Locate the cell with the specified text and output its (X, Y) center coordinate. 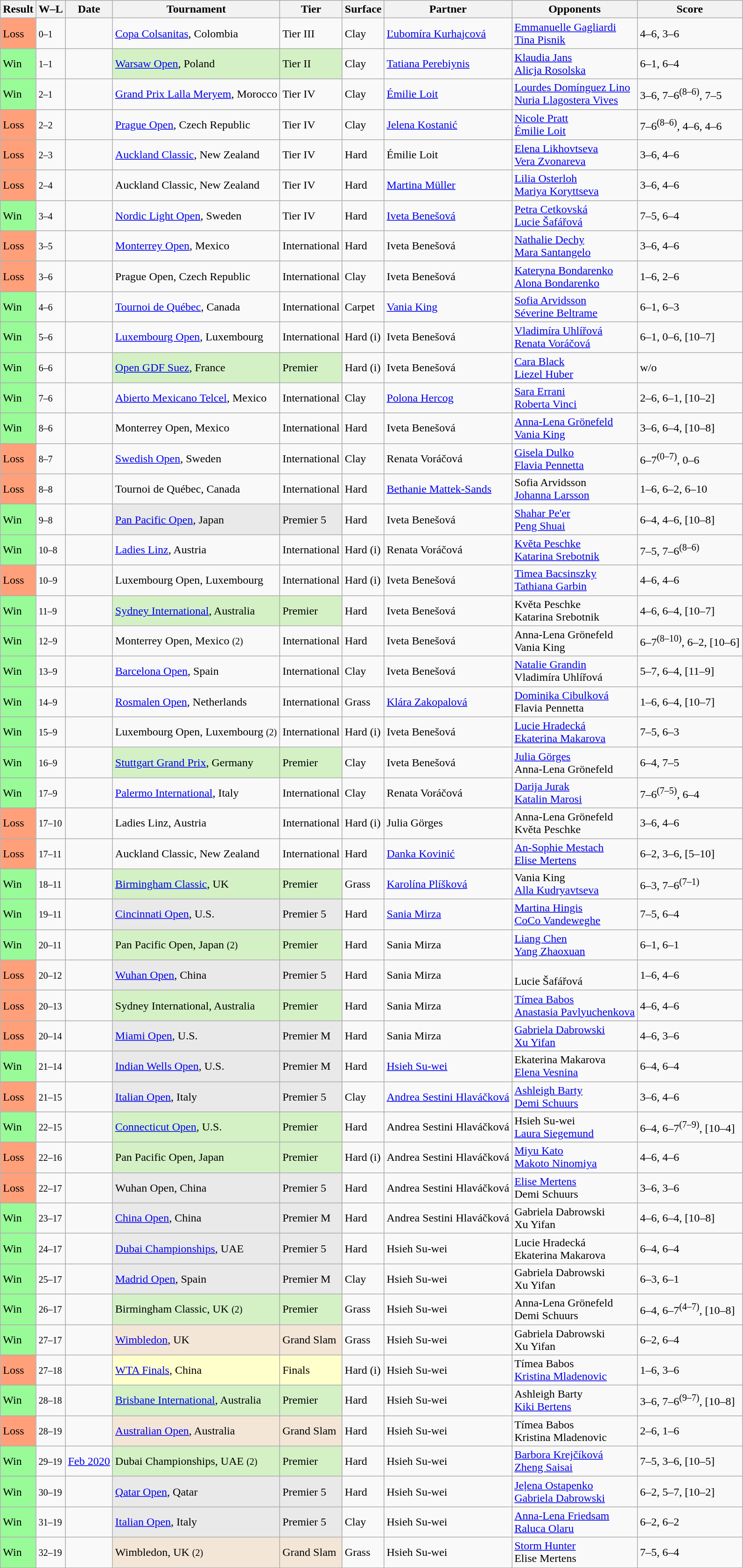
6–2, 6–4 (690, 1339)
Julia Görges (448, 823)
Miyu Kato Makoto Ninomiya (575, 1157)
0–1 (50, 34)
Birmingham Classic, UK (2) (196, 1309)
Partner (448, 9)
Lourdes Domínguez Lino Nuria Llagostera Vives (575, 94)
Vania King Alla Kudryavtseva (575, 884)
Date (89, 9)
Abierto Mexicano Telcel, Mexico (196, 398)
Timea Bacsinszky Tathiana Garbin (575, 580)
12–9 (50, 641)
Nathalie Dechy Mara Santangelo (575, 246)
Hsieh Su-wei Laura Siegemund (575, 1127)
Warsaw Open, Poland (196, 64)
Ashleigh Barty Demi Schuurs (575, 1096)
16–9 (50, 762)
7–5, 3–6, [10–5] (690, 1462)
17–9 (50, 793)
4–6, 6–4, [10–7] (690, 611)
Tier (311, 9)
Carpet (363, 306)
Dominika Cibulková Flavia Pennetta (575, 701)
Luxembourg Open, Luxembourg (2) (196, 732)
Natalie Grandin Vladimíra Uhlířová (575, 671)
Tímea Babos Anastasia Pavlyuchenkova (575, 1006)
6–7(8–10), 6–2, [10–6] (690, 641)
10–8 (50, 550)
Score (690, 9)
China Open, China (196, 1218)
3–6, 7–6(8–6), 7–5 (690, 94)
Birmingham Classic, UK (196, 884)
Tier II (311, 64)
Lucie Šafářová (575, 975)
5–7, 6–4, [11–9] (690, 671)
Vania King (448, 306)
Darija Jurak Katalin Marosi (575, 793)
6–1, 6–1 (690, 945)
Madrid Open, Spain (196, 1278)
8–6 (50, 429)
22–17 (50, 1188)
3–6, 3–6 (690, 1188)
3–6, 7–6(9–7), [10–8] (690, 1401)
6–7(0–7), 0–6 (690, 459)
19–11 (50, 914)
31–19 (50, 1522)
27–18 (50, 1370)
20–12 (50, 975)
Dubai Championships, UAE (196, 1249)
15–9 (50, 732)
Jeļena Ostapenko Gabriela Dabrowski (575, 1491)
Dubai Championships, UAE (2) (196, 1462)
6–3, 6–1 (690, 1278)
23–17 (50, 1218)
Anna-Lena Grönefeld Květa Peschke (575, 823)
6–2, 5–7, [10–2] (690, 1491)
2–2 (50, 124)
20–14 (50, 1036)
Tatiana Perebiynis (448, 64)
6–1, 6–4 (690, 64)
Result (18, 9)
Palermo International, Italy (196, 793)
Ľubomíra Kurhajcová (448, 34)
Sara Errani Roberta Vinci (575, 398)
27–17 (50, 1339)
17–10 (50, 823)
2–6, 1–6 (690, 1431)
24–17 (50, 1249)
Barcelona Open, Spain (196, 671)
Monterrey Open, Mexico (2) (196, 641)
Liang Chen Yang Zhaoxuan (575, 945)
W–L (50, 9)
Lilia Osterloh Mariya Koryttseva (575, 185)
30–19 (50, 1491)
Brisbane International, Australia (196, 1401)
Anna-Lena Friedsam Raluca Olaru (575, 1522)
6–1, 0–6, [10–7] (690, 337)
Polona Hercog (448, 398)
29–19 (50, 1462)
An-Sophie Mestach Elise Mertens (575, 854)
4–6, 6–4, [10–8] (690, 1218)
3–5 (50, 246)
3–6 (50, 276)
Julia Görges Anna-Lena Grönefeld (575, 762)
Opponents (575, 9)
Petra Cetkovská Lucie Šafářová (575, 216)
21–15 (50, 1096)
WTA Finals, China (196, 1370)
6–3, 7–6(7–1) (690, 884)
Elise Mertens Demi Schuurs (575, 1188)
Grand Prix Lalla Meryem, Morocco (196, 94)
Vladimíra Uhlířová Renata Voráčová (575, 337)
6–2, 6–2 (690, 1522)
6–4, 6–7(7–9), [10–4] (690, 1127)
20–11 (50, 945)
32–19 (50, 1552)
8–8 (50, 489)
28–18 (50, 1401)
2–1 (50, 94)
Martina Müller (448, 185)
Pan Pacific Open, Japan (2) (196, 945)
Jelena Kostanić (448, 124)
Nordic Light Open, Sweden (196, 216)
Elena Likhovtseva Vera Zvonareva (575, 155)
Emmanuelle Gagliardi Tina Pisnik (575, 34)
1–6, 3–6 (690, 1370)
Sofia Arvidsson Johanna Larsson (575, 489)
Swedish Open, Sweden (196, 459)
22–16 (50, 1157)
Kateryna Bondarenko Alona Bondarenko (575, 276)
13–9 (50, 671)
14–9 (50, 701)
20–13 (50, 1006)
1–6, 2–6 (690, 276)
18–11 (50, 884)
Miami Open, U.S. (196, 1036)
Tournament (196, 9)
22–15 (50, 1127)
10–9 (50, 580)
3–6, 6–4, [10–8] (690, 429)
21–14 (50, 1067)
3–4 (50, 216)
1–6, 4–6 (690, 975)
6–4, 6–7(4–7), [10–8] (690, 1309)
6–1, 6–3 (690, 306)
Wimbledon, UK (196, 1339)
7–5, 6–3 (690, 732)
11–9 (50, 611)
Rosmalen Open, Netherlands (196, 701)
7–6(7–5), 6–4 (690, 793)
Anna-Lena Grönefeld Demi Schuurs (575, 1309)
6–4, 7–5 (690, 762)
7–6 (50, 398)
6–2, 3–6, [5–10] (690, 854)
7–6(8–6), 4–6, 4–6 (690, 124)
Nicole Pratt Émilie Loit (575, 124)
9–8 (50, 519)
Australian Open, Australia (196, 1431)
28–19 (50, 1431)
Danka Kovinić (448, 854)
1–6, 6–4, [10–7] (690, 701)
2–3 (50, 155)
Cincinnati Open, U.S. (196, 914)
Klaudia Jans Alicja Rosolska (575, 64)
Gisela Dulko Flavia Pennetta (575, 459)
Shahar Pe'er Peng Shuai (575, 519)
Ashleigh Barty Kiki Bertens (575, 1401)
Open GDF Suez, France (196, 367)
6–4, 4–6, [10–8] (690, 519)
Copa Colsanitas, Colombia (196, 34)
17–11 (50, 854)
Finals (311, 1370)
Stuttgart Grand Prix, Germany (196, 762)
2–4 (50, 185)
5–6 (50, 337)
Storm Hunter Elise Mertens (575, 1552)
w/o (690, 367)
Wimbledon, UK (2) (196, 1552)
2–6, 6–1, [10–2] (690, 398)
Karolína Plíšková (448, 884)
6–6 (50, 367)
Ekaterina Makarova Elena Vesnina (575, 1067)
Klára Zakopalová (448, 701)
1–6, 6–2, 6–10 (690, 489)
Cara Black Liezel Huber (575, 367)
25–17 (50, 1278)
Qatar Open, Qatar (196, 1491)
8–7 (50, 459)
Martina Hingis CoCo Vandeweghe (575, 914)
Connecticut Open, U.S. (196, 1127)
Tier III (311, 34)
26–17 (50, 1309)
Bethanie Mattek-Sands (448, 489)
Barbora Krejčíková Zheng Saisai (575, 1462)
Surface (363, 9)
Feb 2020 (89, 1462)
7–5, 7–6(8–6) (690, 550)
Indian Wells Open, U.S. (196, 1067)
4–6 (50, 306)
Sofia Arvidsson Séverine Beltrame (575, 306)
1–1 (50, 64)
